Return the [X, Y] coordinate for the center point of the cell that contains the specified text.  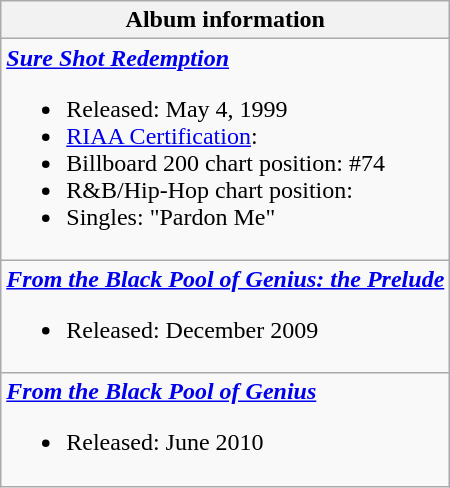
From the Black Pool of Genius: the PreludeReleased: December 2009 [226, 316]
Sure Shot RedemptionReleased: May 4, 1999RIAA Certification:Billboard 200 chart position: #74R&B/Hip-Hop chart position:Singles: "Pardon Me" [226, 150]
From the Black Pool of GeniusReleased: June 2010 [226, 430]
Album information [226, 20]
